Return the (x, y) coordinate for the center point of the cell that contains the specified text.  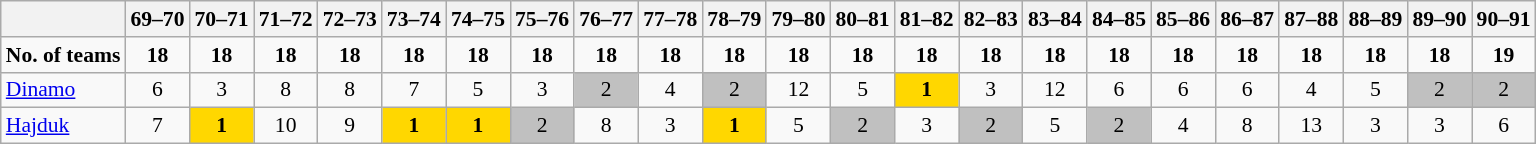
71–72 (286, 19)
70–71 (221, 19)
73–74 (414, 19)
19 (1504, 55)
79–80 (798, 19)
83–84 (1055, 19)
84–85 (1119, 19)
88–89 (1375, 19)
76–77 (606, 19)
9 (350, 126)
90–91 (1504, 19)
Dinamo (64, 90)
81–82 (927, 19)
75–76 (542, 19)
89–90 (1439, 19)
72–73 (350, 19)
10 (286, 126)
No. of teams (64, 55)
87–88 (1311, 19)
Hajduk (64, 126)
78–79 (734, 19)
69–70 (157, 19)
77–78 (670, 19)
74–75 (478, 19)
80–81 (863, 19)
86–87 (1247, 19)
13 (1311, 126)
82–83 (991, 19)
85–86 (1183, 19)
